Return the [x, y] coordinate for the center point of the cell that contains the specified text.  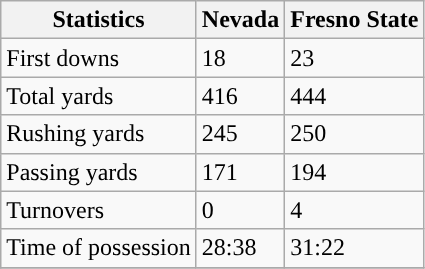
Turnovers [99, 210]
First downs [99, 58]
Fresno State [354, 20]
23 [354, 58]
444 [354, 96]
28:38 [240, 248]
Statistics [99, 20]
Rushing yards [99, 134]
245 [240, 134]
250 [354, 134]
416 [240, 96]
Total yards [99, 96]
18 [240, 58]
31:22 [354, 248]
Nevada [240, 20]
0 [240, 210]
171 [240, 172]
Time of possession [99, 248]
Passing yards [99, 172]
4 [354, 210]
194 [354, 172]
